Identify which cell holds the provided text, then report its [X, Y] central coordinate. 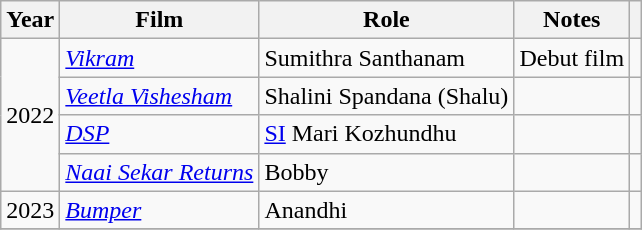
SI Mari Kozhundhu [386, 134]
Bobby [386, 172]
Bumper [160, 210]
Film [160, 20]
Notes [572, 20]
Naai Sekar Returns [160, 172]
2022 [30, 115]
DSP [160, 134]
Shalini Spandana (Shalu) [386, 96]
Veetla Vishesham [160, 96]
Sumithra Santhanam [386, 58]
Anandhi [386, 210]
Debut film [572, 58]
2023 [30, 210]
Year [30, 20]
Role [386, 20]
Vikram [160, 58]
